Return the (X, Y) coordinate for the center point of the cell that contains the specified text.  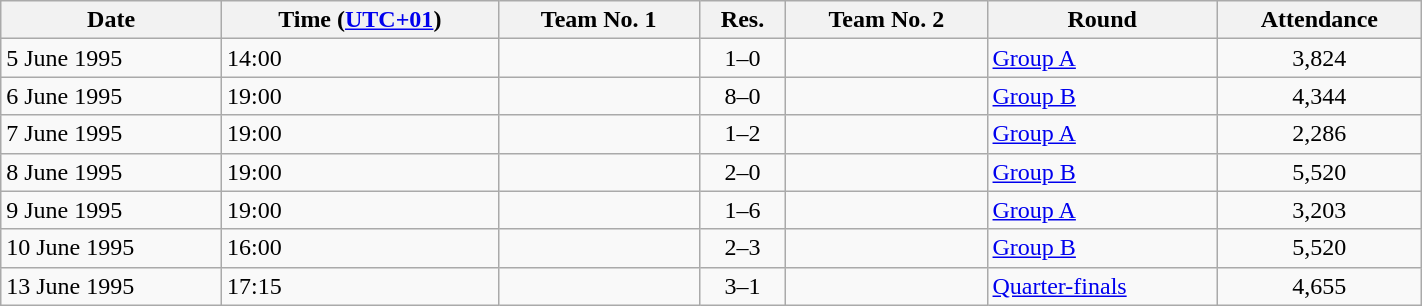
13 June 1995 (112, 286)
2–0 (742, 172)
17:15 (360, 286)
4,655 (1319, 286)
Quarter-finals (1102, 286)
10 June 1995 (112, 248)
4,344 (1319, 96)
8–0 (742, 96)
Res. (742, 20)
14:00 (360, 58)
5 June 1995 (112, 58)
8 June 1995 (112, 172)
3–1 (742, 286)
2,286 (1319, 134)
1–2 (742, 134)
1–0 (742, 58)
9 June 1995 (112, 210)
7 June 1995 (112, 134)
1–6 (742, 210)
6 June 1995 (112, 96)
16:00 (360, 248)
3,824 (1319, 58)
Round (1102, 20)
Attendance (1319, 20)
2–3 (742, 248)
Date (112, 20)
Time (UTC+01) (360, 20)
3,203 (1319, 210)
Team No. 1 (598, 20)
Team No. 2 (886, 20)
